Identify which cell holds the provided text, then report its [X, Y] central coordinate. 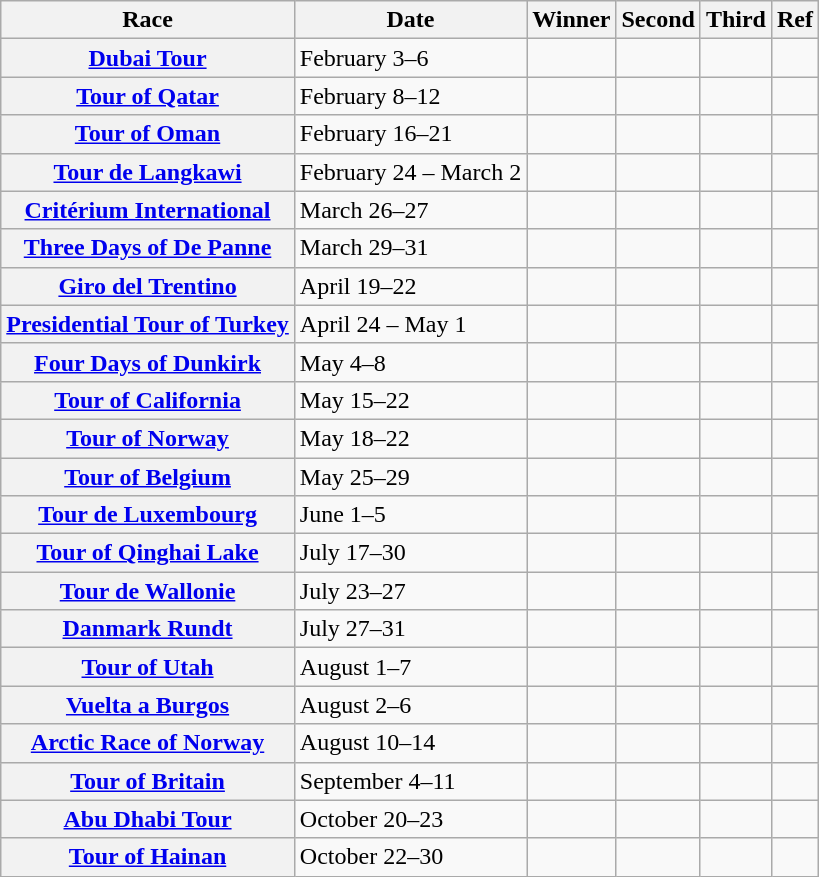
September 4–11 [410, 781]
February 3–6 [410, 58]
Third [736, 20]
Dubai Tour [148, 58]
June 1–5 [410, 515]
Tour de Wallonie [148, 591]
Second [658, 20]
July 23–27 [410, 591]
Tour de Luxembourg [148, 515]
February 16–21 [410, 134]
May 25–29 [410, 477]
Tour of Oman [148, 134]
August 10–14 [410, 743]
Tour of Utah [148, 667]
Tour of Belgium [148, 477]
February 8–12 [410, 96]
Winner [572, 20]
Tour of Hainan [148, 857]
August 1–7 [410, 667]
Ref [794, 20]
Tour de Langkawi [148, 172]
Critérium International [148, 210]
August 2–6 [410, 705]
Tour of Britain [148, 781]
Danmark Rundt [148, 629]
Presidential Tour of Turkey [148, 324]
May 4–8 [410, 362]
Abu Dhabi Tour [148, 819]
May 18–22 [410, 438]
March 29–31 [410, 248]
February 24 – March 2 [410, 172]
Giro del Trentino [148, 286]
Arctic Race of Norway [148, 743]
April 19–22 [410, 286]
Tour of Qatar [148, 96]
July 17–30 [410, 553]
Date [410, 20]
Vuelta a Burgos [148, 705]
Three Days of De Panne [148, 248]
Tour of Qinghai Lake [148, 553]
March 26–27 [410, 210]
April 24 – May 1 [410, 324]
Tour of Norway [148, 438]
May 15–22 [410, 400]
Four Days of Dunkirk [148, 362]
Race [148, 20]
October 22–30 [410, 857]
Tour of California [148, 400]
October 20–23 [410, 819]
July 27–31 [410, 629]
